Pinpoint the cell where the given text exists, returning its [x, y] midpoint coordinate. 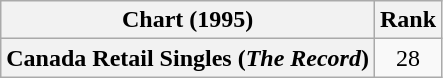
Canada Retail Singles (The Record) [188, 58]
Chart (1995) [188, 20]
Rank [408, 20]
28 [408, 58]
